Find where the given text appears and provide that cell's center as (x, y) coordinate. 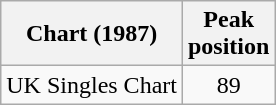
89 (228, 85)
Chart (1987) (92, 34)
UK Singles Chart (92, 85)
Peakposition (228, 34)
